Scan for the cell matching the given text and deliver its [X, Y] coordinate at center. 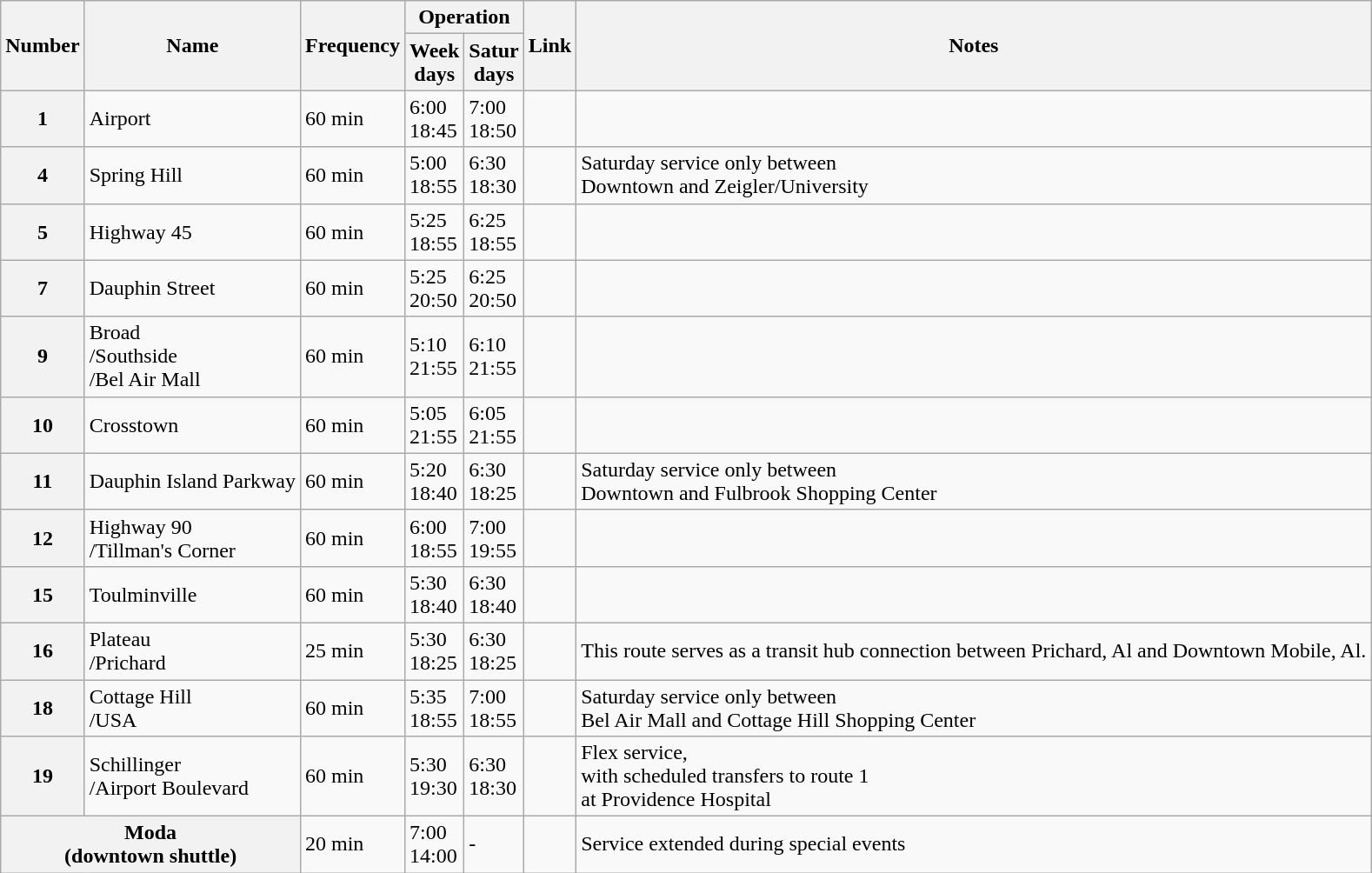
12 [43, 537]
11 [43, 482]
25 min [352, 650]
Highway 45 [192, 231]
7:0019:55 [494, 537]
Saturdays [494, 63]
Service extended during special events [974, 845]
7:0018:50 [494, 118]
5:3518:55 [434, 708]
5:2518:55 [434, 231]
Notes [974, 45]
10 [43, 424]
5:3019:30 [434, 776]
5:3018:25 [434, 650]
5:3018:40 [434, 595]
5:1021:55 [434, 357]
Dauphin Island Parkway [192, 482]
Link [549, 45]
5:2018:40 [434, 482]
Saturday service only betweenDowntown and Fulbrook Shopping Center [974, 482]
16 [43, 650]
7:0018:55 [494, 708]
- [494, 845]
Toulminville [192, 595]
7:0014:00 [434, 845]
6:2518:55 [494, 231]
Name [192, 45]
18 [43, 708]
This route serves as a transit hub connection between Prichard, Al and Downtown Mobile, Al. [974, 650]
Operation [464, 17]
Plateau/Prichard [192, 650]
Highway 90/Tillman's Corner [192, 537]
Spring Hill [192, 176]
19 [43, 776]
Crosstown [192, 424]
1 [43, 118]
Dauphin Street [192, 289]
5:0018:55 [434, 176]
6:1021:55 [494, 357]
Flex service,with scheduled transfers to route 1at Providence Hospital [974, 776]
Saturday service only betweenDowntown and Zeigler/University [974, 176]
20 min [352, 845]
Saturday service only betweenBel Air Mall and Cottage Hill Shopping Center [974, 708]
6:3018:40 [494, 595]
15 [43, 595]
4 [43, 176]
Broad/Southside/Bel Air Mall [192, 357]
5:0521:55 [434, 424]
9 [43, 357]
5:2520:50 [434, 289]
Cottage Hill/USA [192, 708]
5 [43, 231]
6:2520:50 [494, 289]
6:0521:55 [494, 424]
Moda(downtown shuttle) [151, 845]
Weekdays [434, 63]
Schillinger/Airport Boulevard [192, 776]
6:0018:45 [434, 118]
Airport [192, 118]
7 [43, 289]
Frequency [352, 45]
Number [43, 45]
6:0018:55 [434, 537]
